From the cell containing the given text, extract its center point as (x, y) coordinate. 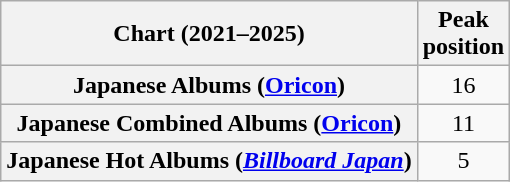
16 (463, 85)
Japanese Combined Albums (Oricon) (209, 123)
11 (463, 123)
Japanese Albums (Oricon) (209, 85)
Peakposition (463, 34)
5 (463, 161)
Japanese Hot Albums (Billboard Japan) (209, 161)
Chart (2021–2025) (209, 34)
